Extract the [X, Y] coordinate from the center of the cell holding the provided text.  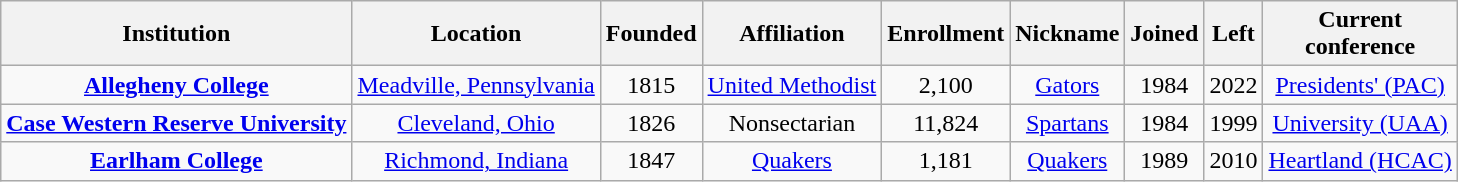
Allegheny College [176, 85]
11,824 [946, 123]
Heartland (HCAC) [1360, 161]
Spartans [1068, 123]
1847 [651, 161]
1,181 [946, 161]
Case Western Reserve University [176, 123]
1989 [1164, 161]
Meadville, Pennsylvania [476, 85]
1999 [1234, 123]
Richmond, Indiana [476, 161]
Affiliation [792, 34]
Location [476, 34]
Enrollment [946, 34]
Nonsectarian [792, 123]
Left [1234, 34]
Earlham College [176, 161]
2010 [1234, 161]
Gators [1068, 85]
Currentconference [1360, 34]
Nickname [1068, 34]
Institution [176, 34]
1826 [651, 123]
University (UAA) [1360, 123]
2022 [1234, 85]
Founded [651, 34]
1815 [651, 85]
Presidents' (PAC) [1360, 85]
Cleveland, Ohio [476, 123]
United Methodist [792, 85]
2,100 [946, 85]
Joined [1164, 34]
